Identify which cell holds the provided text, then report its (x, y) central coordinate. 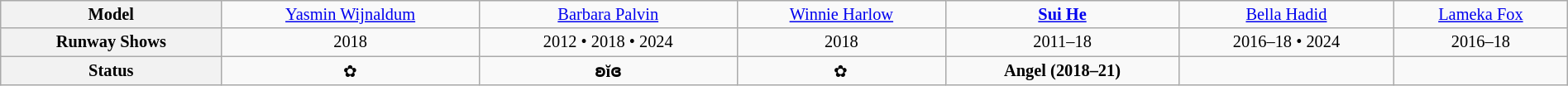
Lameka Fox (1481, 14)
ʚĭɞ (608, 71)
2011–18 (1063, 42)
Status (111, 71)
Yasmin Wijnaldum (351, 14)
Barbara Palvin (608, 14)
Angel (2018–21) (1063, 71)
Winnie Harlow (842, 14)
2012 • 2018 • 2024 (608, 42)
Runway Shows (111, 42)
2016–18 (1481, 42)
Bella Hadid (1286, 14)
Sui He (1063, 14)
2016–18 • 2024 (1286, 42)
Model (111, 14)
